Find where the given text appears and provide that cell's center as (x, y) coordinate. 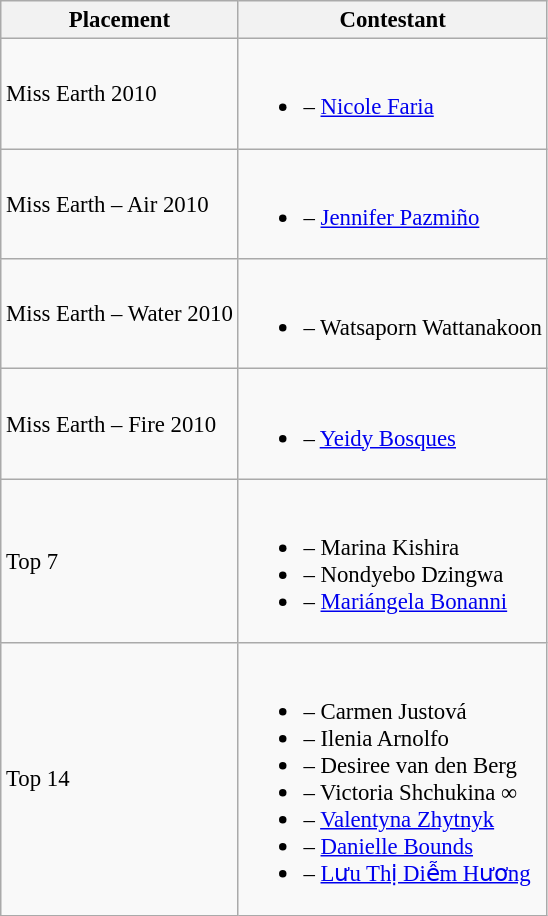
Miss Earth – Fire 2010 (120, 424)
Miss Earth 2010 (120, 94)
Contestant (392, 20)
– Marina Kishira – Nondyebo Dzingwa – Mariángela Bonanni (392, 561)
– Yeidy Bosques (392, 424)
Top 7 (120, 561)
Miss Earth – Water 2010 (120, 314)
– Jennifer Pazmiño (392, 204)
Placement (120, 20)
– Watsaporn Wattanakoon (392, 314)
– Nicole Faria (392, 94)
Miss Earth – Air 2010 (120, 204)
Top 14 (120, 779)
– Carmen Justová – Ilenia Arnolfo – Desiree van den Berg – Victoria Shchukina ∞ – Valentyna Zhytnyk – Danielle Bounds – Lưu Thị Diễm Hương (392, 779)
